Return [x, y] of the center of cell containing provided text 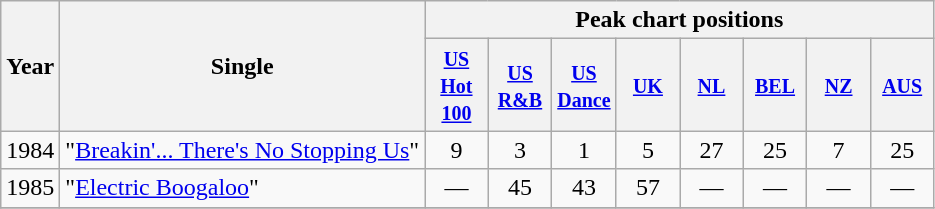
5 [648, 150]
1984 [30, 150]
"Electric Boogaloo" [242, 188]
BEL [775, 85]
AUS [902, 85]
7 [839, 150]
NZ [839, 85]
9 [457, 150]
Single [242, 66]
3 [520, 150]
US Hot 100 [457, 85]
Year [30, 66]
1985 [30, 188]
43 [584, 188]
UK [648, 85]
57 [648, 188]
1 [584, 150]
US R&B [520, 85]
Peak chart positions [680, 20]
US Dance [584, 85]
"Breakin'... There's No Stopping Us" [242, 150]
NL [712, 85]
27 [712, 150]
45 [520, 188]
